From the cell containing the given text, extract its center point as [x, y] coordinate. 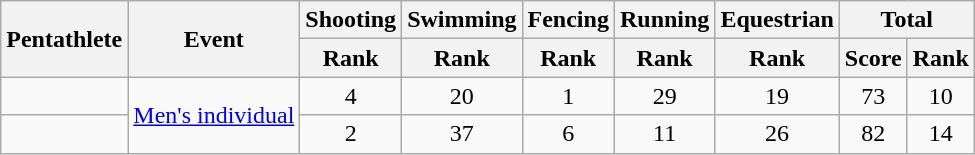
Pentathlete [64, 39]
4 [351, 96]
6 [568, 134]
11 [664, 134]
Shooting [351, 20]
1 [568, 96]
14 [940, 134]
2 [351, 134]
Men's individual [214, 115]
20 [462, 96]
Event [214, 39]
19 [777, 96]
10 [940, 96]
82 [873, 134]
Score [873, 58]
Running [664, 20]
Equestrian [777, 20]
Fencing [568, 20]
26 [777, 134]
73 [873, 96]
Total [906, 20]
29 [664, 96]
Swimming [462, 20]
37 [462, 134]
